Capture the cell that displays the provided text and extract its (x, y) central coordinate. 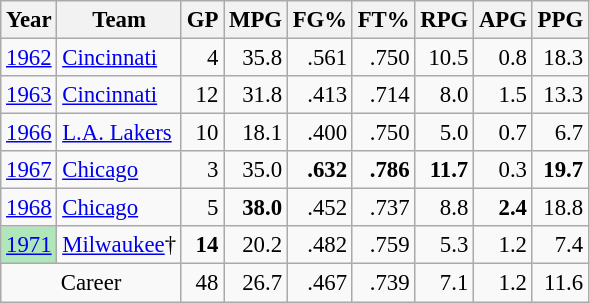
5 (202, 208)
31.8 (256, 95)
18.8 (560, 208)
Milwaukee† (119, 245)
10.5 (444, 58)
19.7 (560, 170)
18.3 (560, 58)
.467 (320, 283)
11.7 (444, 170)
7.4 (560, 245)
RPG (444, 20)
Team (119, 20)
20.2 (256, 245)
8.0 (444, 95)
5.0 (444, 133)
1968 (29, 208)
.400 (320, 133)
2.4 (504, 208)
MPG (256, 20)
7.1 (444, 283)
.482 (320, 245)
.632 (320, 170)
.786 (384, 170)
1966 (29, 133)
PPG (560, 20)
13.3 (560, 95)
1.5 (504, 95)
38.0 (256, 208)
35.8 (256, 58)
1971 (29, 245)
L.A. Lakers (119, 133)
18.1 (256, 133)
.452 (320, 208)
.739 (384, 283)
12 (202, 95)
.759 (384, 245)
10 (202, 133)
APG (504, 20)
1967 (29, 170)
3 (202, 170)
1962 (29, 58)
FG% (320, 20)
0.8 (504, 58)
.413 (320, 95)
4 (202, 58)
14 (202, 245)
35.0 (256, 170)
1963 (29, 95)
5.3 (444, 245)
8.8 (444, 208)
48 (202, 283)
FT% (384, 20)
GP (202, 20)
11.6 (560, 283)
Year (29, 20)
.561 (320, 58)
26.7 (256, 283)
0.7 (504, 133)
.737 (384, 208)
0.3 (504, 170)
6.7 (560, 133)
Career (92, 283)
.714 (384, 95)
